Find where the given text appears and provide that cell's center as [x, y] coordinate. 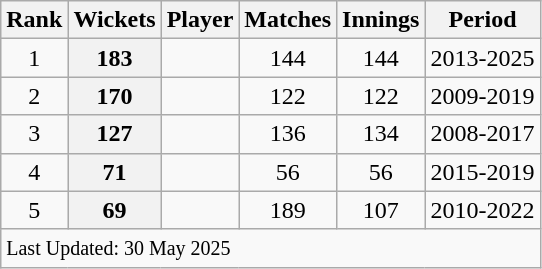
2008-2017 [482, 134]
4 [34, 172]
2 [34, 96]
Matches [288, 20]
2009-2019 [482, 96]
Period [482, 20]
183 [114, 58]
1 [34, 58]
136 [288, 134]
189 [288, 210]
Wickets [114, 20]
69 [114, 210]
Last Updated: 30 May 2025 [270, 248]
2010-2022 [482, 210]
170 [114, 96]
71 [114, 172]
Innings [381, 20]
2015-2019 [482, 172]
3 [34, 134]
127 [114, 134]
Rank [34, 20]
Player [200, 20]
5 [34, 210]
2013-2025 [482, 58]
107 [381, 210]
134 [381, 134]
